Output the [x, y] coordinate of the center of the cell containing the given text.  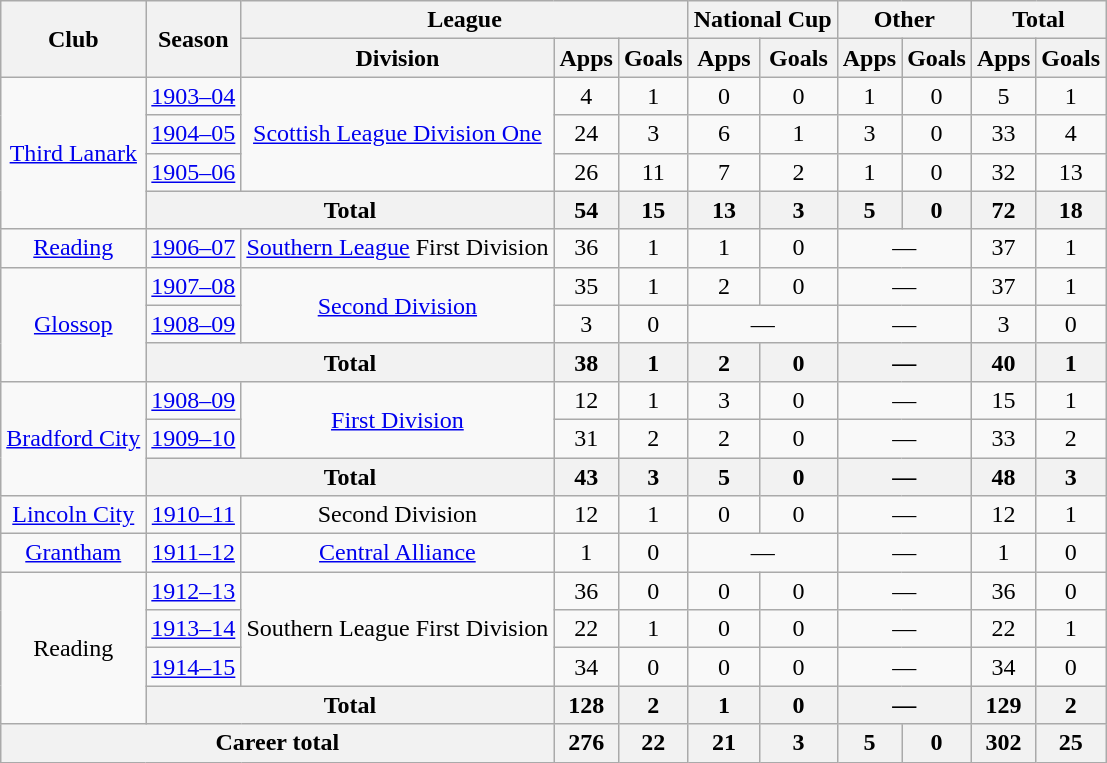
7 [724, 172]
40 [1003, 362]
128 [586, 705]
Division [398, 58]
1904–05 [194, 134]
Central Alliance [398, 553]
129 [1003, 705]
43 [586, 477]
18 [1071, 210]
1913–14 [194, 629]
National Cup [762, 20]
1903–04 [194, 96]
302 [1003, 743]
31 [586, 438]
48 [1003, 477]
25 [1071, 743]
35 [586, 286]
6 [724, 134]
1906–07 [194, 248]
1907–08 [194, 286]
Grantham [74, 553]
Career total [278, 743]
1905–06 [194, 172]
League [464, 20]
32 [1003, 172]
Bradford City [74, 438]
Glossop [74, 324]
Scottish League Division One [398, 134]
1911–12 [194, 553]
1912–13 [194, 591]
Club [74, 39]
1909–10 [194, 438]
276 [586, 743]
54 [586, 210]
11 [653, 172]
Other [904, 20]
38 [586, 362]
First Division [398, 419]
Third Lanark [74, 153]
1910–11 [194, 515]
26 [586, 172]
21 [724, 743]
Season [194, 39]
72 [1003, 210]
Lincoln City [74, 515]
1914–15 [194, 667]
24 [586, 134]
